Identify which cell holds the provided text, then report its (X, Y) central coordinate. 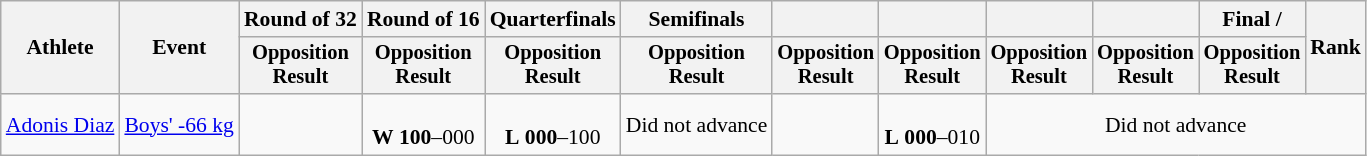
Round of 16 (424, 19)
Boys' -66 kg (179, 124)
Athlete (60, 48)
Round of 32 (300, 19)
Rank (1336, 48)
W 100–000 (424, 124)
L 000–010 (932, 124)
Adonis Diaz (60, 124)
Semifinals (697, 19)
Event (179, 48)
L 000–100 (553, 124)
Final / (1252, 19)
Quarterfinals (553, 19)
